For the text-containing cell, return its midpoint in (x, y) coordinate format. 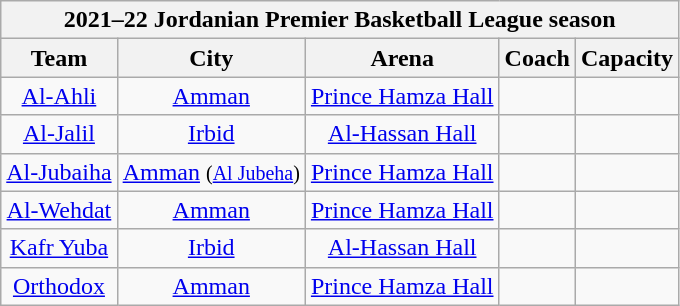
Arena (402, 58)
City (211, 58)
Orthodox (59, 286)
Al-Ahli (59, 96)
2021–22 Jordanian Premier Basketball League season (340, 20)
Team (59, 58)
Capacity (626, 58)
Al-Jalil (59, 134)
Al-Jubaiha (59, 172)
Coach (537, 58)
Kafr Yuba (59, 248)
Amman (Al Jubeha) (211, 172)
Al-Wehdat (59, 210)
